Pinpoint the cell where the given text exists, returning its [x, y] midpoint coordinate. 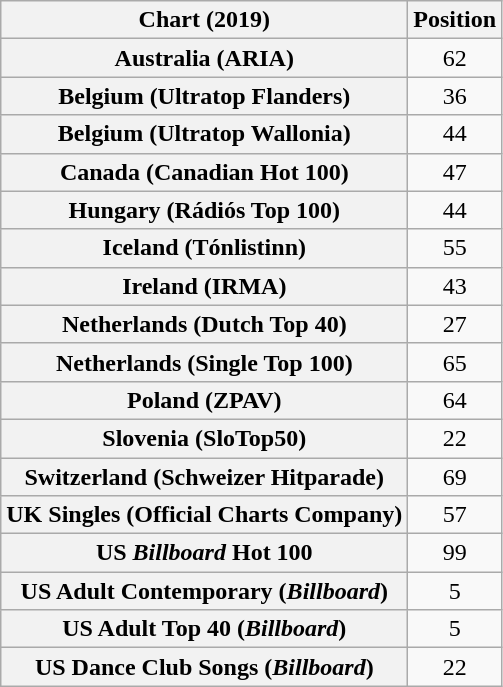
27 [455, 324]
55 [455, 248]
Belgium (Ultratop Flanders) [204, 96]
Ireland (IRMA) [204, 286]
Hungary (Rádiós Top 100) [204, 210]
Chart (2019) [204, 20]
47 [455, 172]
64 [455, 400]
Canada (Canadian Hot 100) [204, 172]
65 [455, 362]
62 [455, 58]
US Billboard Hot 100 [204, 553]
Netherlands (Dutch Top 40) [204, 324]
Poland (ZPAV) [204, 400]
36 [455, 96]
99 [455, 553]
Belgium (Ultratop Wallonia) [204, 134]
US Dance Club Songs (Billboard) [204, 667]
UK Singles (Official Charts Company) [204, 515]
Australia (ARIA) [204, 58]
US Adult Top 40 (Billboard) [204, 629]
Switzerland (Schweizer Hitparade) [204, 477]
43 [455, 286]
Netherlands (Single Top 100) [204, 362]
69 [455, 477]
Iceland (Tónlistinn) [204, 248]
Position [455, 20]
Slovenia (SloTop50) [204, 438]
57 [455, 515]
US Adult Contemporary (Billboard) [204, 591]
